Detect which cell encompasses the target text, then output its [x, y] center coordinate. 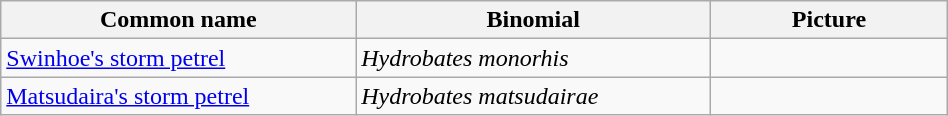
Hydrobates matsudairae [534, 96]
Common name [178, 20]
Hydrobates monorhis [534, 58]
Picture [830, 20]
Swinhoe's storm petrel [178, 58]
Binomial [534, 20]
Matsudaira's storm petrel [178, 96]
